Detect which cell encompasses the target text, then output its [X, Y] center coordinate. 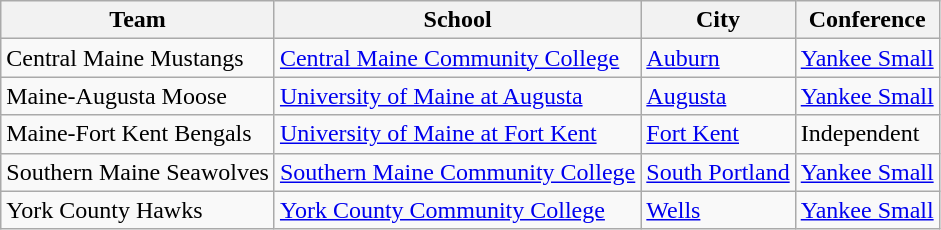
South Portland [718, 172]
University of Maine at Fort Kent [457, 134]
Fort Kent [718, 134]
Auburn [718, 58]
York County Hawks [138, 210]
Augusta [718, 96]
Team [138, 20]
Conference [867, 20]
Southern Maine Community College [457, 172]
Wells [718, 210]
University of Maine at Augusta [457, 96]
Central Maine Mustangs [138, 58]
School [457, 20]
Central Maine Community College [457, 58]
Maine-Augusta Moose [138, 96]
Independent [867, 134]
York County Community College [457, 210]
Southern Maine Seawolves [138, 172]
Maine-Fort Kent Bengals [138, 134]
City [718, 20]
